Pinpoint the cell where the given text exists, returning its (x, y) midpoint coordinate. 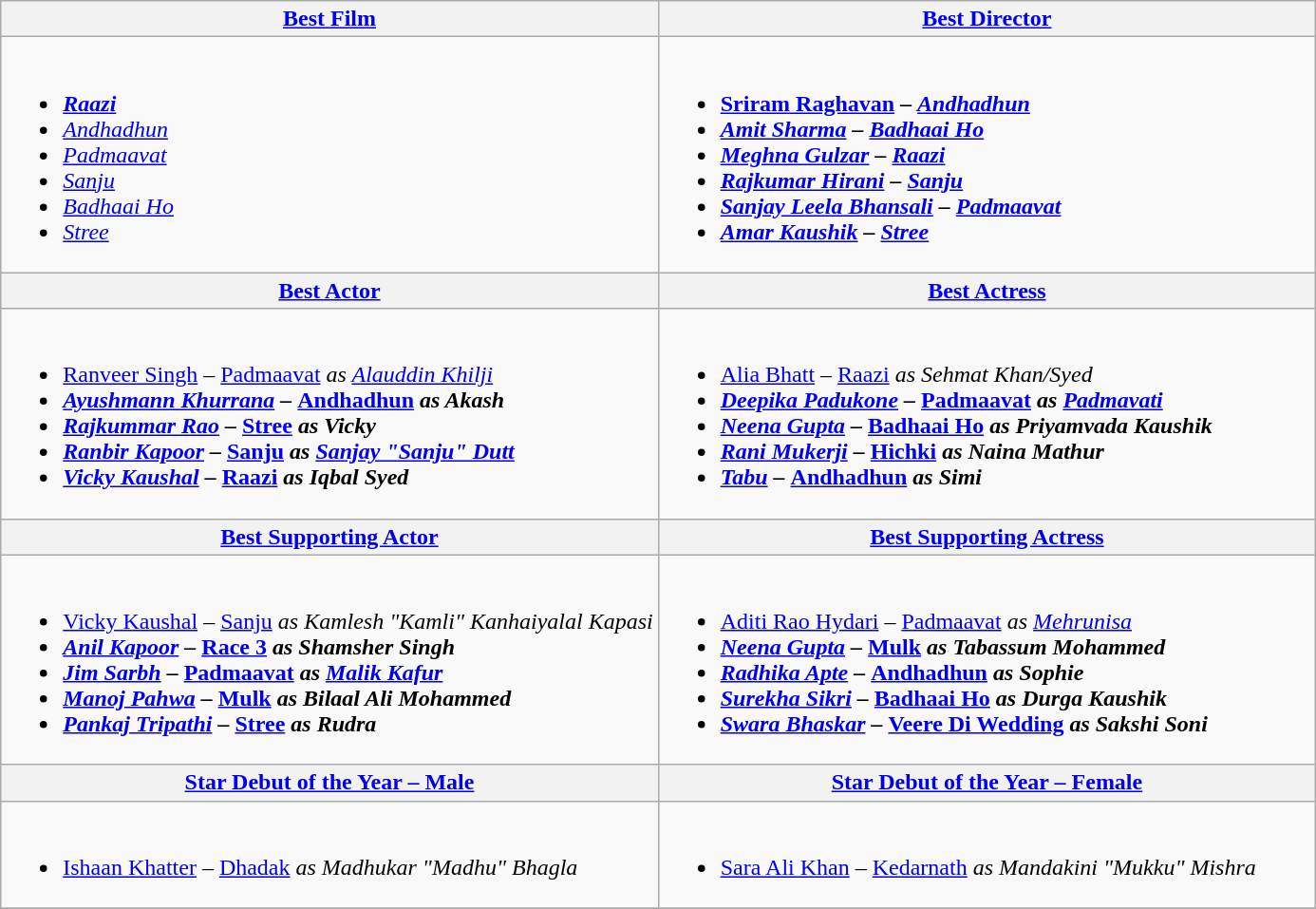
Best Actor (329, 291)
Best Supporting Actor (329, 537)
Best Actress (987, 291)
Sriram Raghavan – AndhadhunAmit Sharma – Badhaai HoMeghna Gulzar – RaaziRajkumar Hirani – SanjuSanjay Leela Bhansali – PadmaavatAmar Kaushik – Stree (987, 155)
Best Supporting Actress (987, 537)
Star Debut of the Year – Female (987, 783)
RaaziAndhadhunPadmaavatSanjuBadhaai HoStree (329, 155)
Star Debut of the Year – Male (329, 783)
Sara Ali Khan – Kedarnath as Mandakini "Mukku" Mishra (987, 855)
Best Film (329, 19)
Ishaan Khatter – Dhadak as Madhukar "Madhu" Bhagla (329, 855)
Best Director (987, 19)
